Detect which cell encompasses the target text, then output its (x, y) center coordinate. 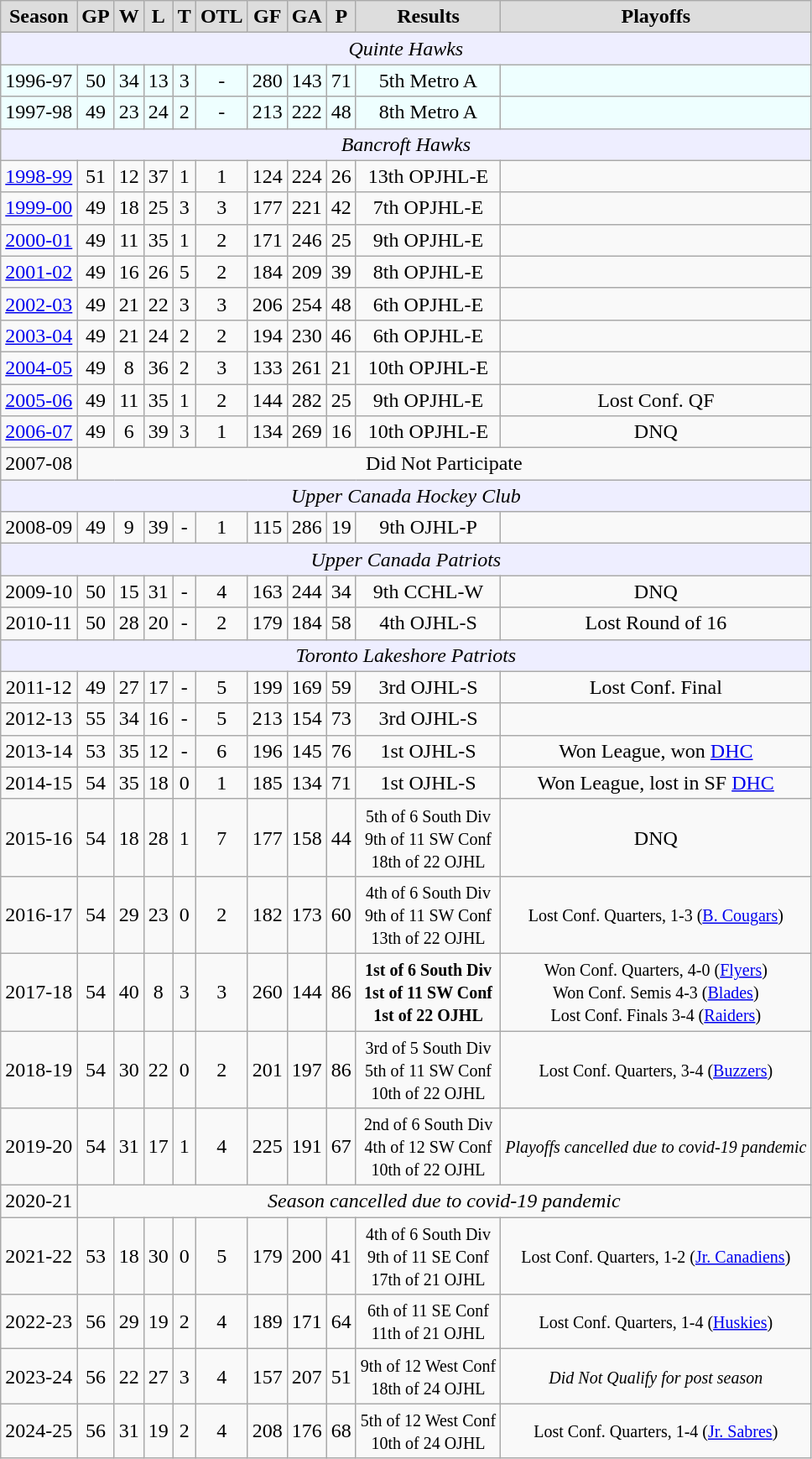
173 (307, 914)
42 (341, 208)
2023-24 (39, 1376)
Bancroft Hawks (406, 144)
Lost Conf. Quarters, 1-4 (Jr. Sabres) (656, 1431)
225 (267, 1147)
2014-15 (39, 783)
201 (267, 1069)
2006-07 (39, 432)
5th Metro A (428, 81)
GF (267, 17)
157 (267, 1376)
Upper Canada Hockey Club (406, 496)
2016-17 (39, 914)
7th OPJHL-E (428, 208)
OTL (221, 17)
W (129, 17)
269 (307, 432)
169 (307, 687)
189 (267, 1322)
2021-22 (39, 1256)
Won Conf. Quarters, 4-0 (Flyers)Won Conf. Semis 4-3 (Blades)Lost Conf. Finals 3-4 (Raiders) (656, 992)
115 (267, 528)
2nd of 6 South Div4th of 12 SW Conf10th of 22 OJHL (428, 1147)
2020-21 (39, 1201)
163 (267, 591)
2022-23 (39, 1322)
182 (267, 914)
2008-09 (39, 528)
176 (307, 1431)
41 (341, 1256)
2000-01 (39, 240)
196 (267, 751)
8th Metro A (428, 112)
Playoffs (656, 17)
4th of 6 South Div9th of 11 SE Conf17th of 21 OJHL (428, 1256)
133 (267, 367)
282 (307, 400)
37 (158, 176)
P (341, 17)
208 (267, 1431)
13 (158, 81)
1st of 6 South Div1st of 11 SW Conf1st of 22 OJHL (428, 992)
36 (158, 367)
Did Not Qualify for post season (656, 1376)
Playoffs cancelled due to covid-19 pandemic (656, 1147)
2015-16 (39, 837)
286 (307, 528)
2003-04 (39, 336)
1997-98 (39, 112)
67 (341, 1147)
2019-20 (39, 1147)
199 (267, 687)
59 (341, 687)
Season (39, 17)
60 (341, 914)
230 (307, 336)
154 (307, 719)
197 (307, 1069)
4th of 6 South Div9th of 11 SW Conf13th of 22 OJHL (428, 914)
55 (96, 719)
280 (267, 81)
20 (158, 623)
Results (428, 17)
222 (307, 112)
206 (267, 304)
44 (341, 837)
46 (341, 336)
2001-02 (39, 272)
GP (96, 17)
143 (307, 81)
2007-08 (39, 464)
8th OPJHL-E (428, 272)
260 (267, 992)
2017-18 (39, 992)
145 (307, 751)
1998-99 (39, 176)
9 (129, 528)
1996-97 (39, 81)
261 (307, 367)
244 (307, 591)
58 (341, 623)
7 (221, 837)
Upper Canada Patriots (406, 560)
254 (307, 304)
15 (129, 591)
9th of 12 West Conf18th of 24 OJHL (428, 1376)
Did Not Participate (445, 464)
185 (267, 783)
5th of 12 West Conf10th of 24 OJHL (428, 1431)
124 (267, 176)
9th CCHL-W (428, 591)
73 (341, 719)
2009-10 (39, 591)
246 (307, 240)
Lost Conf. Quarters, 1-4 (Huskies) (656, 1322)
Lost Conf. Quarters, 1-3 (B. Cougars) (656, 914)
Quinte Hawks (406, 49)
40 (129, 992)
4th OJHL-S (428, 623)
224 (307, 176)
200 (307, 1256)
T (185, 17)
3rd of 5 South Div5th of 11 SW Conf10th of 22 OJHL (428, 1069)
209 (307, 272)
194 (267, 336)
5th of 6 South Div9th of 11 SW Conf18th of 22 OJHL (428, 837)
207 (307, 1376)
Toronto Lakeshore Patriots (406, 655)
2010-11 (39, 623)
Won League, lost in SF DHC (656, 783)
Lost Conf. Quarters, 3-4 (Buzzers) (656, 1069)
2024-25 (39, 1431)
158 (307, 837)
2012-13 (39, 719)
Lost Round of 16 (656, 623)
1999-00 (39, 208)
221 (307, 208)
Won League, won DHC (656, 751)
6th of 11 SE Conf11th of 21 OJHL (428, 1322)
64 (341, 1322)
2011-12 (39, 687)
L (158, 17)
Lost Conf. Final (656, 687)
2018-19 (39, 1069)
GA (307, 17)
68 (341, 1431)
2013-14 (39, 751)
191 (307, 1147)
2002-03 (39, 304)
Season cancelled due to covid-19 pandemic (445, 1201)
2005-06 (39, 400)
2004-05 (39, 367)
Lost Conf. Quarters, 1-2 (Jr. Canadiens) (656, 1256)
Lost Conf. QF (656, 400)
13th OPJHL-E (428, 176)
9th OJHL-P (428, 528)
76 (341, 751)
